Identify which cell holds the provided text, then report its [X, Y] central coordinate. 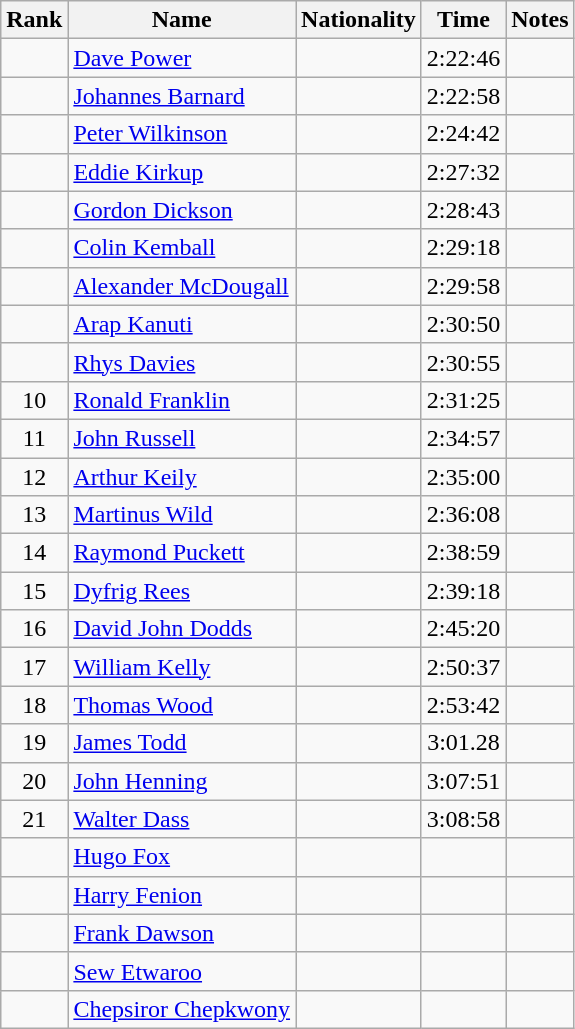
2:53:42 [463, 705]
2:34:57 [463, 438]
Thomas Wood [182, 705]
2:38:59 [463, 553]
Time [463, 20]
Rhys Davies [182, 362]
2:30:55 [463, 362]
2:22:58 [463, 96]
Hugo Fox [182, 857]
3:08:58 [463, 819]
Name [182, 20]
Gordon Dickson [182, 210]
14 [34, 553]
2:29:58 [463, 286]
2:45:20 [463, 629]
2:50:37 [463, 667]
William Kelly [182, 667]
10 [34, 400]
2:39:18 [463, 591]
2:35:00 [463, 477]
Chepsiror Chepkwony [182, 1009]
2:30:50 [463, 324]
2:22:46 [463, 58]
Nationality [359, 20]
Alexander McDougall [182, 286]
Johannes Barnard [182, 96]
21 [34, 819]
Martinus Wild [182, 515]
John Henning [182, 781]
19 [34, 743]
David John Dodds [182, 629]
Arthur Keily [182, 477]
2:24:42 [463, 134]
James Todd [182, 743]
Arap Kanuti [182, 324]
Ronald Franklin [182, 400]
2:31:25 [463, 400]
17 [34, 667]
Dave Power [182, 58]
John Russell [182, 438]
15 [34, 591]
2:27:32 [463, 172]
2:36:08 [463, 515]
11 [34, 438]
2:29:18 [463, 248]
18 [34, 705]
Peter Wilkinson [182, 134]
3:07:51 [463, 781]
Colin Kemball [182, 248]
20 [34, 781]
12 [34, 477]
2:28:43 [463, 210]
Eddie Kirkup [182, 172]
Notes [540, 20]
Sew Etwaroo [182, 971]
Frank Dawson [182, 933]
16 [34, 629]
Dyfrig Rees [182, 591]
3:01.28 [463, 743]
Raymond Puckett [182, 553]
13 [34, 515]
Walter Dass [182, 819]
Rank [34, 20]
Harry Fenion [182, 895]
